Capture the cell that displays the provided text and extract its [X, Y] central coordinate. 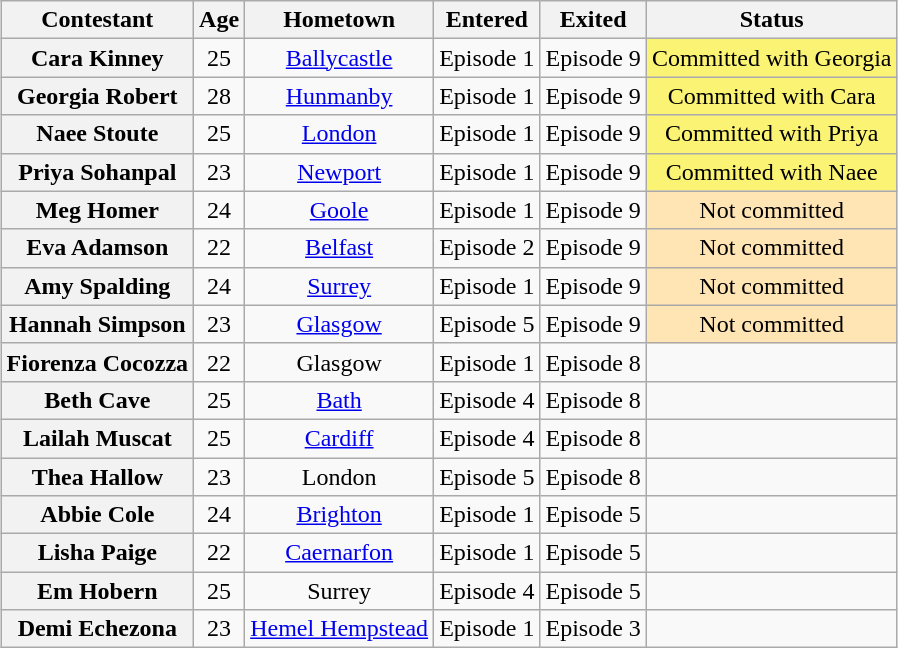
28 [220, 96]
Age [220, 20]
Em Hobern [98, 591]
Committed with Cara [772, 96]
Caernarfon [340, 553]
Contestant [98, 20]
Hometown [340, 20]
Lailah Muscat [98, 438]
Ballycastle [340, 58]
Cardiff [340, 438]
Committed with Georgia [772, 58]
Naee Stoute [98, 134]
Hemel Hempstead [340, 629]
Status [772, 20]
Episode 2 [487, 248]
Georgia Robert [98, 96]
Amy Spalding [98, 286]
Entered [487, 20]
Lisha Paige [98, 553]
Bath [340, 400]
Beth Cave [98, 400]
Brighton [340, 515]
Committed with Naee [772, 172]
Demi Echezona [98, 629]
Hannah Simpson [98, 324]
Thea Hallow [98, 477]
Priya Sohanpal [98, 172]
Goole [340, 210]
Belfast [340, 248]
Newport [340, 172]
Hunmanby [340, 96]
Eva Adamson [98, 248]
Meg Homer [98, 210]
Episode 3 [593, 629]
Exited [593, 20]
Committed with Priya [772, 134]
Fiorenza Cocozza [98, 362]
Abbie Cole [98, 515]
Cara Kinney [98, 58]
